For the text-containing cell, return its midpoint in (X, Y) coordinate format. 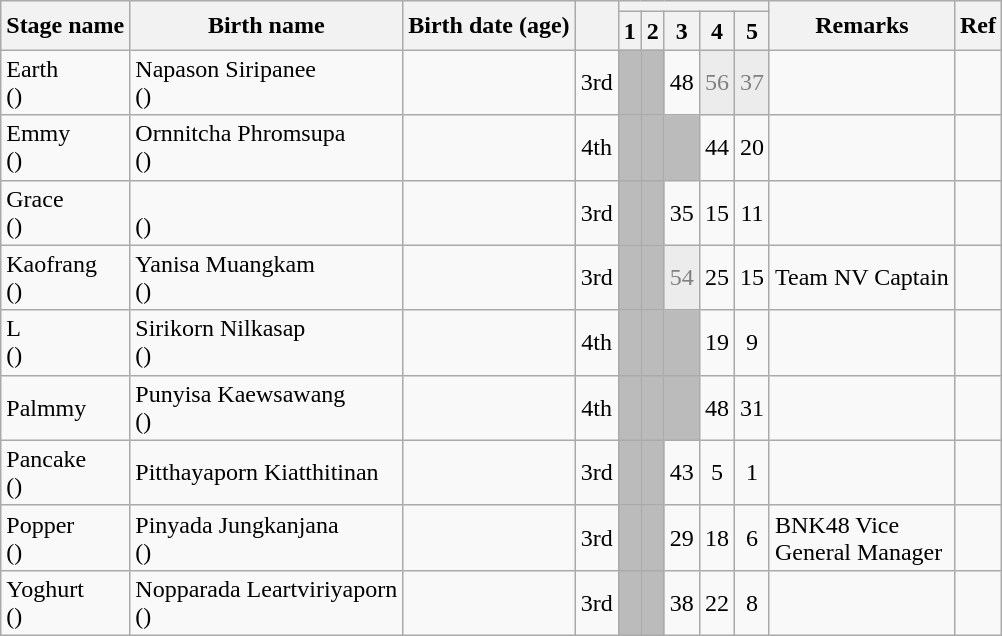
8 (752, 602)
20 (752, 148)
9 (752, 342)
Nopparada Leartviriyaporn() (266, 602)
() (266, 212)
Palmmy (66, 408)
Birth date (age) (489, 26)
Punyisa Kaewsawang() (266, 408)
Sirikorn Nilkasap() (266, 342)
Yanisa Muangkam() (266, 278)
56 (716, 82)
Ref (978, 26)
4 (716, 31)
Pinyada Jungkanjana() (266, 538)
43 (682, 472)
Emmy() (66, 148)
37 (752, 82)
11 (752, 212)
Napason Siripanee() (266, 82)
18 (716, 538)
29 (682, 538)
L() (66, 342)
BNK48 ViceGeneral Manager (862, 538)
35 (682, 212)
38 (682, 602)
Pancake() (66, 472)
Remarks (862, 26)
Grace() (66, 212)
Team NV Captain (862, 278)
6 (752, 538)
22 (716, 602)
31 (752, 408)
Stage name (66, 26)
Earth() (66, 82)
Kaofrang() (66, 278)
Popper() (66, 538)
44 (716, 148)
Birth name (266, 26)
25 (716, 278)
2 (652, 31)
Ornnitcha Phromsupa() (266, 148)
54 (682, 278)
3 (682, 31)
19 (716, 342)
Yoghurt() (66, 602)
Pitthayaporn Kiatthitinan (266, 472)
